Detect which cell encompasses the target text, then output its [x, y] center coordinate. 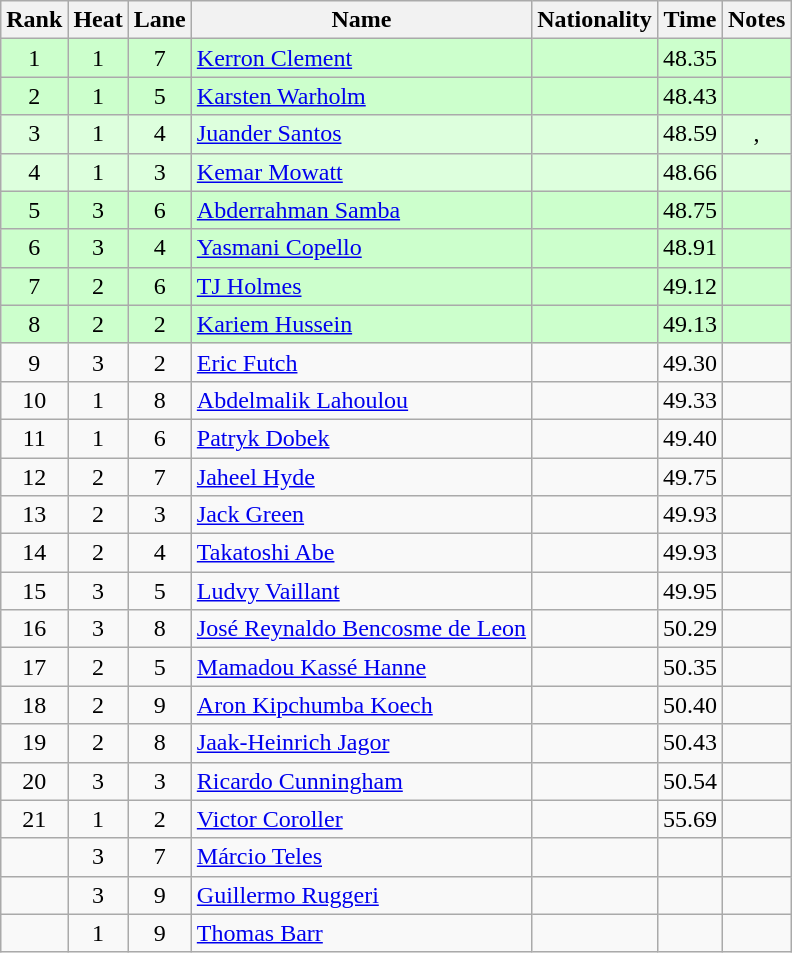
21 [34, 819]
49.13 [690, 324]
Kariem Hussein [361, 324]
15 [34, 591]
49.12 [690, 286]
Notes [756, 20]
48.43 [690, 96]
11 [34, 438]
50.40 [690, 705]
Juander Santos [361, 134]
Karsten Warholm [361, 96]
Ludvy Vaillant [361, 591]
Rank [34, 20]
Name [361, 20]
Nationality [595, 20]
TJ Holmes [361, 286]
Heat [98, 20]
49.75 [690, 477]
Kerron Clement [361, 58]
48.75 [690, 210]
49.30 [690, 362]
50.54 [690, 781]
Time [690, 20]
Aron Kipchumba Koech [361, 705]
18 [34, 705]
Jack Green [361, 515]
Jaak-Heinrich Jagor [361, 743]
48.91 [690, 248]
13 [34, 515]
Thomas Barr [361, 933]
Márcio Teles [361, 857]
Takatoshi Abe [361, 553]
Eric Futch [361, 362]
49.40 [690, 438]
20 [34, 781]
José Reynaldo Bencosme de Leon [361, 629]
48.35 [690, 58]
Lane [160, 20]
49.33 [690, 400]
55.69 [690, 819]
12 [34, 477]
50.43 [690, 743]
50.35 [690, 667]
48.59 [690, 134]
Yasmani Copello [361, 248]
48.66 [690, 172]
Patryk Dobek [361, 438]
49.95 [690, 591]
Ricardo Cunningham [361, 781]
, [756, 134]
16 [34, 629]
Mamadou Kassé Hanne [361, 667]
Kemar Mowatt [361, 172]
Guillermo Ruggeri [361, 895]
Victor Coroller [361, 819]
19 [34, 743]
Abdelmalik Lahoulou [361, 400]
17 [34, 667]
Abderrahman Samba [361, 210]
14 [34, 553]
10 [34, 400]
Jaheel Hyde [361, 477]
50.29 [690, 629]
